For the text-containing cell, return its midpoint in [x, y] coordinate format. 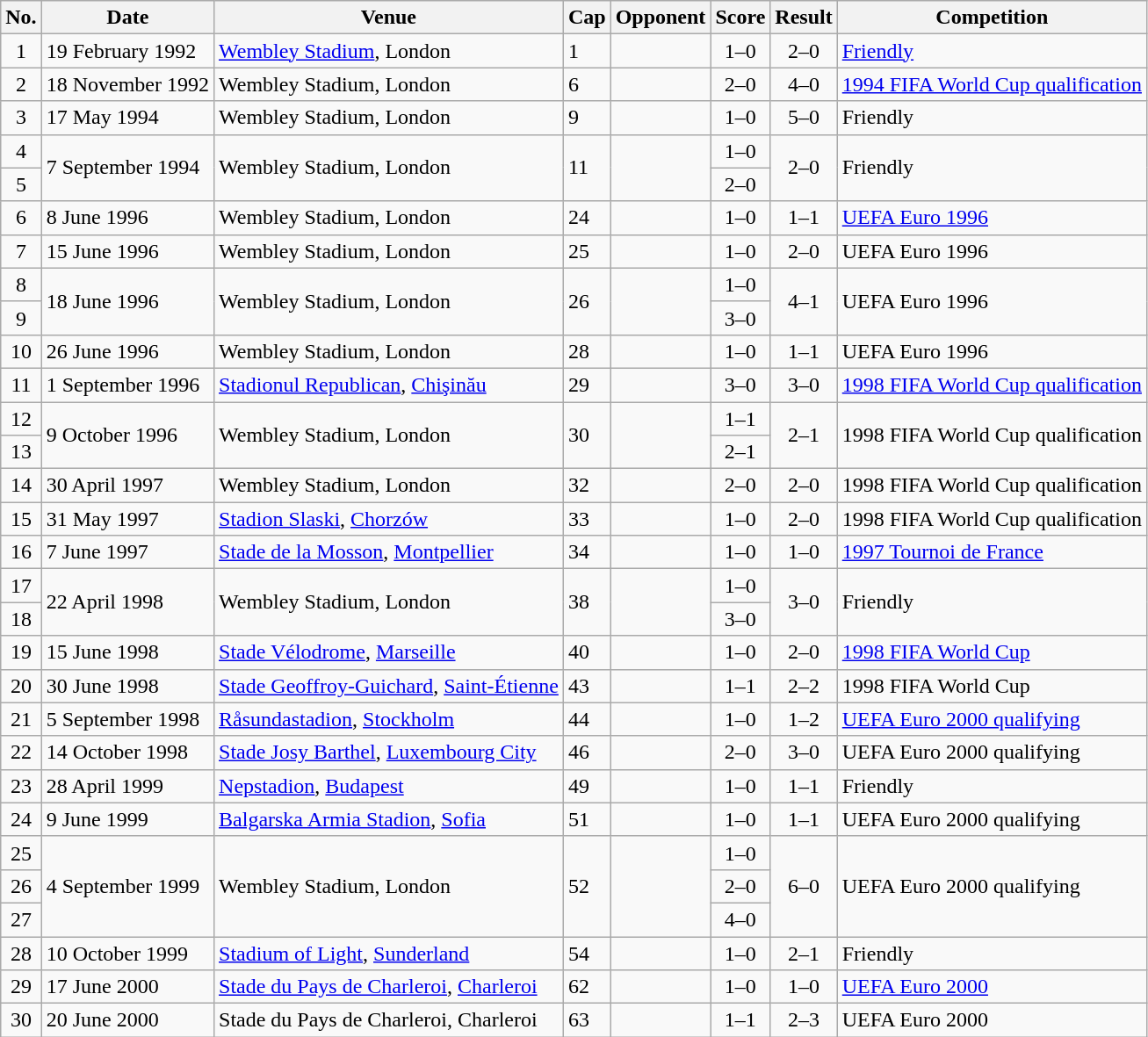
2 [21, 84]
17 June 2000 [127, 987]
Result [804, 18]
8 [21, 284]
7 September 1994 [127, 168]
18 [21, 619]
10 [21, 351]
14 October 1998 [127, 753]
17 May 1994 [127, 118]
17 [21, 586]
Opponent [661, 18]
Nepstadion, Budapest [389, 786]
Råsundastadion, Stockholm [389, 719]
3 [21, 118]
33 [587, 519]
44 [587, 719]
5–0 [804, 118]
No. [21, 18]
Score [740, 18]
32 [587, 486]
Stade Geoffroy-Guichard, Saint-Étienne [389, 686]
51 [587, 819]
18 June 1996 [127, 301]
13 [21, 452]
19 February 1992 [127, 51]
22 April 1998 [127, 602]
15 [21, 519]
5 [21, 184]
4 [21, 151]
49 [587, 786]
Stadium of Light, Sunderland [389, 953]
Date [127, 18]
Venue [389, 18]
6–0 [804, 886]
Balgarska Armia Stadion, Sofia [389, 819]
Stadion Slaski, Chorzów [389, 519]
62 [587, 987]
30 April 1997 [127, 486]
34 [587, 552]
Stade Vélodrome, Marseille [389, 652]
8 June 1996 [127, 218]
1997 Tournoi de France [992, 552]
10 October 1999 [127, 953]
Cap [587, 18]
Stadionul Republican, Chişinău [389, 385]
7 [21, 251]
18 November 1992 [127, 84]
54 [587, 953]
30 June 1998 [127, 686]
1–2 [804, 719]
40 [587, 652]
7 June 1997 [127, 552]
9 October 1996 [127, 436]
23 [21, 786]
2–2 [804, 686]
27 [21, 919]
26 June 1996 [127, 351]
15 June 1996 [127, 251]
31 May 1997 [127, 519]
1994 FIFA World Cup qualification [992, 84]
22 [21, 753]
Competition [992, 18]
12 [21, 419]
28 April 1999 [127, 786]
Stade Josy Barthel, Luxembourg City [389, 753]
Stade de la Mosson, Montpellier [389, 552]
38 [587, 602]
14 [21, 486]
1 September 1996 [127, 385]
4 September 1999 [127, 886]
20 June 2000 [127, 1020]
46 [587, 753]
21 [21, 719]
15 June 1998 [127, 652]
20 [21, 686]
5 September 1998 [127, 719]
2–3 [804, 1020]
9 June 1999 [127, 819]
52 [587, 886]
63 [587, 1020]
43 [587, 686]
19 [21, 652]
4–1 [804, 301]
16 [21, 552]
